Extract the (x, y) coordinate from the center of the cell holding the provided text.  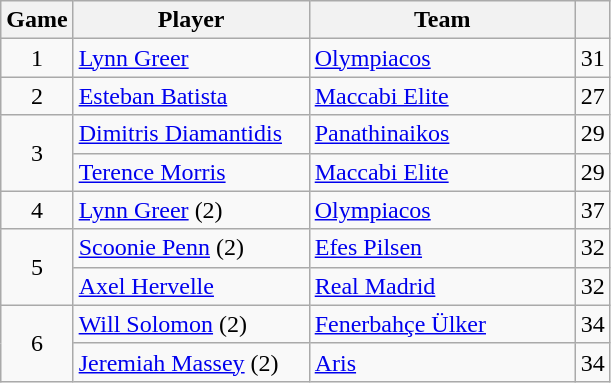
Lynn Greer (191, 58)
Dimitris Diamantidis (191, 134)
Aris (442, 362)
2 (37, 96)
5 (37, 267)
Player (191, 20)
Real Madrid (442, 286)
Esteban Batista (191, 96)
Team (442, 20)
Terence Morris (191, 172)
6 (37, 343)
1 (37, 58)
Game (37, 20)
27 (592, 96)
3 (37, 153)
Fenerbahçe Ülker (442, 324)
31 (592, 58)
Will Solomon (2) (191, 324)
Scoonie Penn (2) (191, 248)
Jeremiah Massey (2) (191, 362)
37 (592, 210)
Axel Hervelle (191, 286)
4 (37, 210)
Lynn Greer (2) (191, 210)
Panathinaikos (442, 134)
Efes Pilsen (442, 248)
